For the text-containing cell, return its midpoint in (x, y) coordinate format. 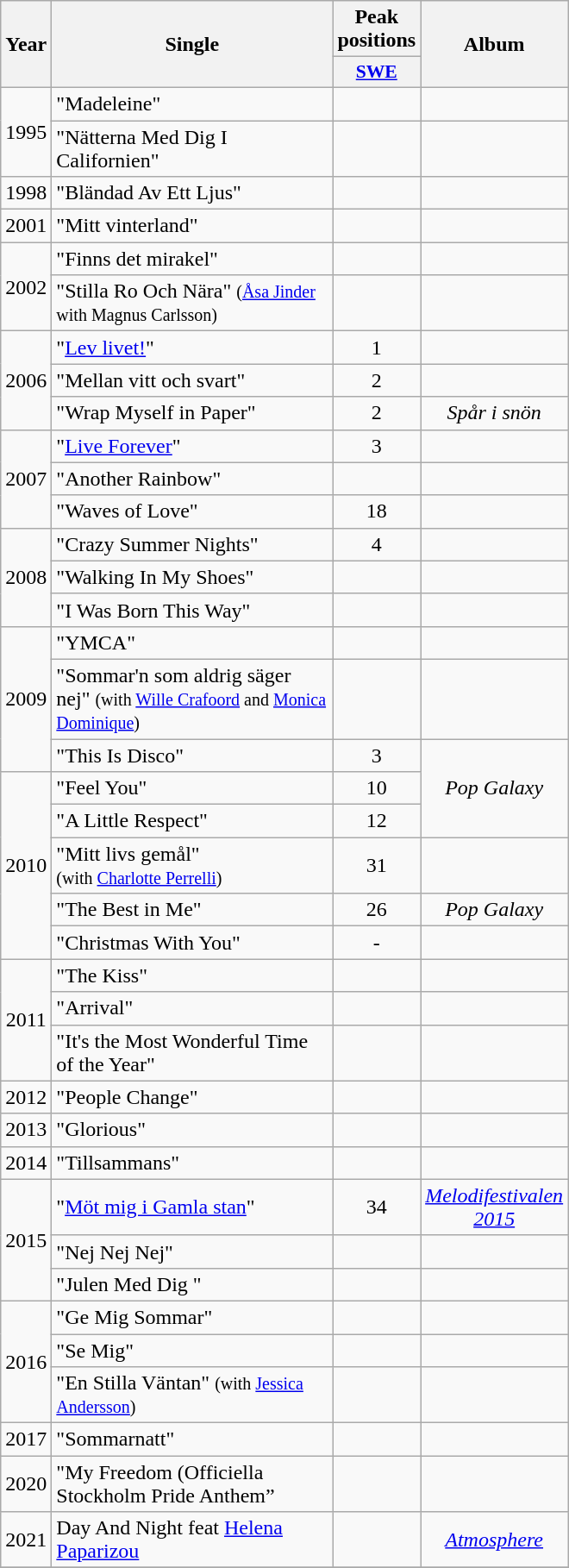
2011 (26, 1019)
Spår i snön (495, 413)
2010 (26, 866)
2013 (26, 1130)
2007 (26, 479)
1995 (26, 131)
2008 (26, 577)
"Wrap Myself in Paper" (192, 413)
"Crazy Summer Nights" (192, 544)
18 (377, 511)
"Glorious" (192, 1130)
31 (377, 866)
"Nej Nej Nej" (192, 1251)
"Bländad Av Ett Ljus" (192, 193)
"Se Mig" (192, 1350)
"Nätterna Med Dig I Californien" (192, 148)
"My Freedom (Officiella Stockholm Pride Anthem” (192, 1483)
"Mitt livs gemål" (with Charlotte Perrelli) (192, 866)
"Ge Mig Sommar" (192, 1317)
2014 (26, 1163)
4 (377, 544)
"It's the Most Wonderful Time of the Year" (192, 1052)
"People Change" (192, 1097)
"Julen Med Dig " (192, 1284)
SWE (377, 72)
"Mitt vinterland" (192, 226)
"Live Forever" (192, 446)
"Walking In My Shoes" (192, 577)
"Möt mig i Gamla stan" (192, 1207)
"Sommar'n som aldrig säger nej" (with Wille Crafoord and Monica Dominique) (192, 699)
"This Is Disco" (192, 755)
Album (495, 45)
1 (377, 348)
"Another Rainbow" (192, 479)
10 (377, 788)
"YMCA" (192, 643)
Peak positions (377, 29)
2002 (26, 286)
- (377, 943)
"I Was Born This Way" (192, 610)
"Feel You" (192, 788)
"The Best in Me" (192, 910)
"Stilla Ro Och Nära" (Åsa Jinder with Magnus Carlsson) (192, 304)
Day And Night feat Helena Paparizou (192, 1540)
1998 (26, 193)
"A Little Respect" (192, 821)
2006 (26, 380)
"Madeleine" (192, 103)
"Sommarnatt" (192, 1439)
Atmosphere (495, 1540)
2001 (26, 226)
Melodifestivalen 2015 (495, 1207)
"Arrival" (192, 1008)
2016 (26, 1361)
"Waves of Love" (192, 511)
12 (377, 821)
"Christmas With You" (192, 943)
2015 (26, 1240)
2012 (26, 1097)
"Tillsammans" (192, 1163)
Single (192, 45)
26 (377, 910)
"En Stilla Väntan" (with Jessica Andersson) (192, 1396)
"The Kiss" (192, 975)
"Mellan vitt och svart" (192, 380)
"Lev livet!" (192, 348)
2009 (26, 699)
"Finns det mirakel" (192, 259)
2021 (26, 1540)
2020 (26, 1483)
34 (377, 1207)
2017 (26, 1439)
Year (26, 45)
